Find where the given text appears and provide that cell's center as [X, Y] coordinate. 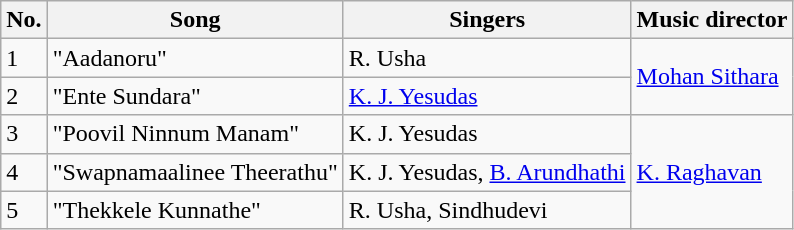
Music director [712, 20]
"Poovil Ninnum Manam" [195, 134]
R. Usha [487, 58]
R. Usha, Sindhudevi [487, 210]
5 [24, 210]
K. J. Yesudas, B. Arundhathi [487, 172]
3 [24, 134]
"Swapnamaalinee Theerathu" [195, 172]
No. [24, 20]
4 [24, 172]
"Ente Sundara" [195, 96]
1 [24, 58]
2 [24, 96]
Song [195, 20]
"Aadanoru" [195, 58]
"Thekkele Kunnathe" [195, 210]
Mohan Sithara [712, 77]
K. Raghavan [712, 172]
Singers [487, 20]
